Identify which cell holds the provided text, then report its [X, Y] central coordinate. 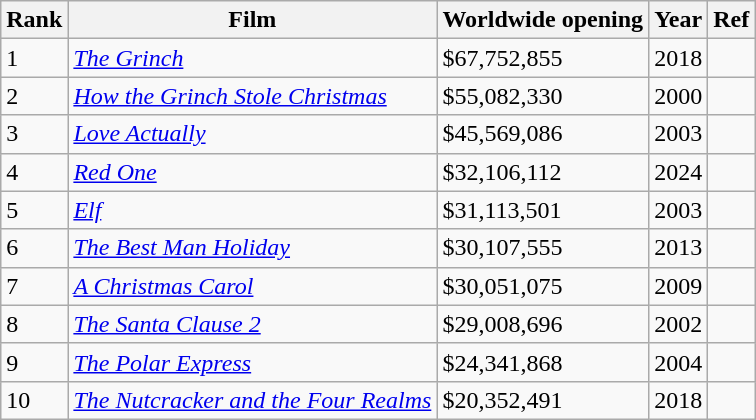
$24,341,868 [543, 362]
$30,051,075 [543, 286]
The Nutcracker and the Four Realms [252, 400]
Worldwide opening [543, 20]
A Christmas Carol [252, 286]
4 [34, 172]
The Santa Clause 2 [252, 324]
5 [34, 210]
Film [252, 20]
$29,008,696 [543, 324]
The Polar Express [252, 362]
$20,352,491 [543, 400]
6 [34, 248]
$32,106,112 [543, 172]
7 [34, 286]
9 [34, 362]
2013 [678, 248]
3 [34, 134]
$55,082,330 [543, 96]
2002 [678, 324]
Elf [252, 210]
2024 [678, 172]
The Best Man Holiday [252, 248]
$30,107,555 [543, 248]
Ref [732, 20]
2004 [678, 362]
The Grinch [252, 58]
$67,752,855 [543, 58]
Love Actually [252, 134]
2009 [678, 286]
$45,569,086 [543, 134]
How the Grinch Stole Christmas [252, 96]
10 [34, 400]
Year [678, 20]
2000 [678, 96]
Red One [252, 172]
Rank [34, 20]
$31,113,501 [543, 210]
8 [34, 324]
2 [34, 96]
1 [34, 58]
